Output the (X, Y) coordinate of the center of the cell containing the given text.  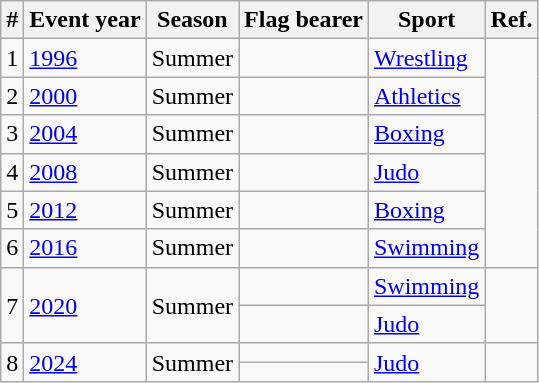
2008 (85, 172)
Flag bearer (304, 20)
Athletics (426, 96)
Season (192, 20)
1996 (85, 58)
6 (12, 248)
Wrestling (426, 58)
2000 (85, 96)
Sport (426, 20)
2004 (85, 134)
5 (12, 210)
7 (12, 305)
3 (12, 134)
1 (12, 58)
2012 (85, 210)
Ref. (512, 20)
2020 (85, 305)
# (12, 20)
2 (12, 96)
Event year (85, 20)
2016 (85, 248)
8 (12, 362)
2024 (85, 362)
4 (12, 172)
